Return [X, Y] of the center of cell containing provided text 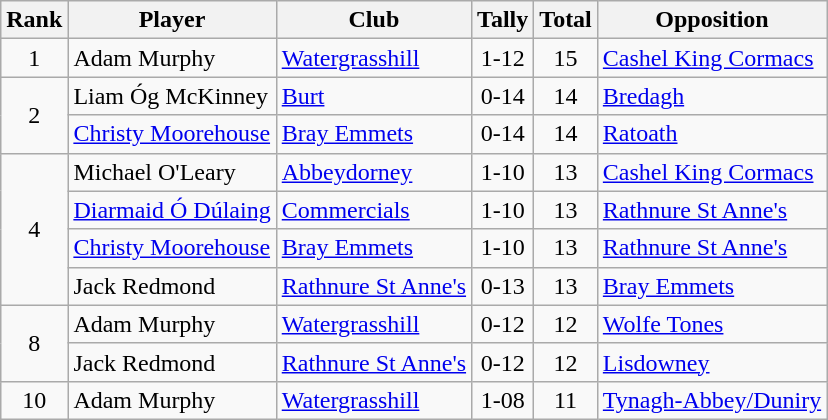
Rank [34, 20]
0-13 [503, 286]
2 [34, 115]
Abbeydorney [374, 172]
4 [34, 229]
10 [34, 400]
Commercials [374, 210]
Wolfe Tones [712, 324]
Lisdowney [712, 362]
Tynagh-Abbey/Duniry [712, 400]
Tally [503, 20]
15 [566, 58]
Michael O'Leary [172, 172]
8 [34, 343]
Burt [374, 96]
Liam Óg McKinney [172, 96]
Player [172, 20]
Diarmaid Ó Dúlaing [172, 210]
Bredagh [712, 96]
Club [374, 20]
1 [34, 58]
1-12 [503, 58]
11 [566, 400]
Opposition [712, 20]
1-08 [503, 400]
Ratoath [712, 134]
Total [566, 20]
